Return (x, y) of the center of cell containing provided text 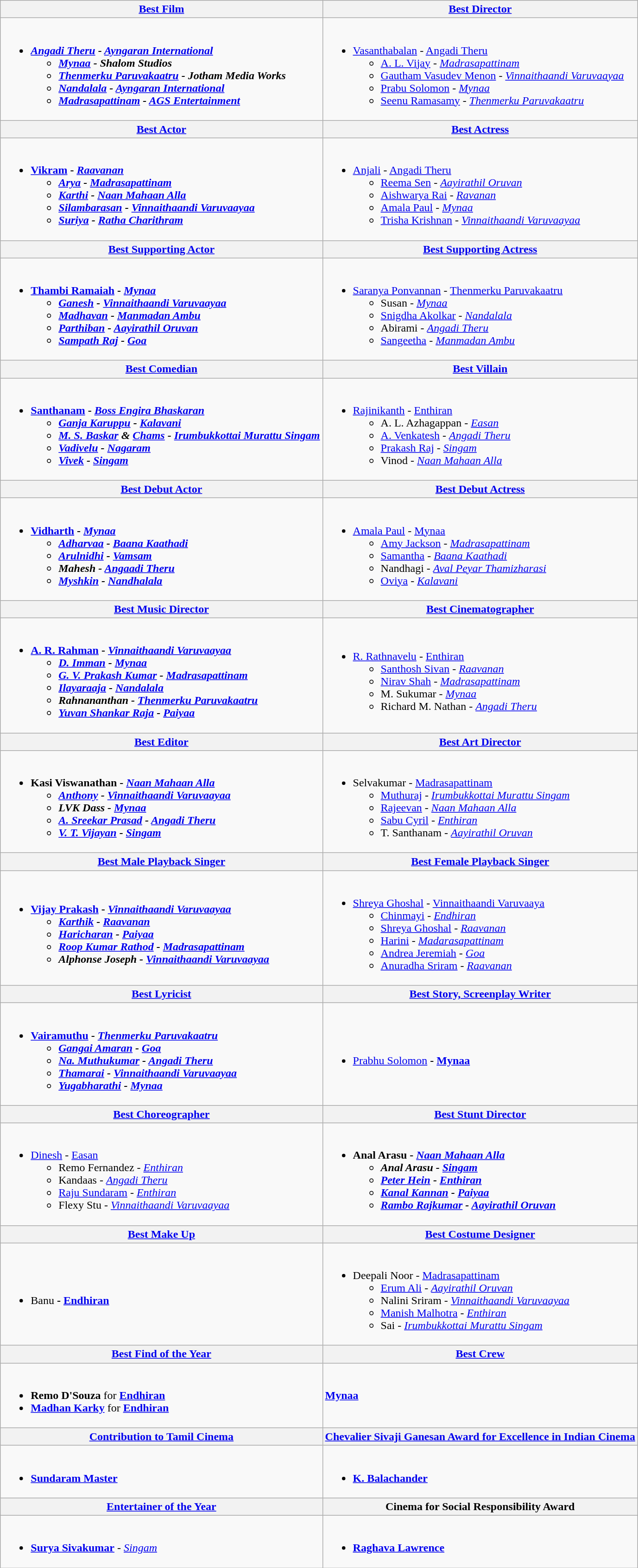
Selvakumar - MadrasapattinamMuthuraj - Irumbukkottai Murattu SingamRajeevan - Naan Mahaan AllaSabu Cyril - EnthiranT. Santhanam - Aayirathil Oruvan (480, 802)
Banu - Endhiran (161, 1294)
Best Supporting Actress (480, 249)
Best Male Playback Singer (161, 862)
Best Crew (480, 1354)
Best Debut Actor (161, 489)
Best Comedian (161, 369)
Surya Sivakumar - Singam (161, 1541)
Dinesh - EasanRemo Fernandez - EnthiranKandaas - Angadi TheruRaju Sundaram - EnthiranFlexy Stu - Vinnaithaandi Varuvaayaa (161, 1174)
Best Director (480, 9)
Best Film (161, 9)
Best Lyricist (161, 994)
R. Rathnavelu - EnthiranSanthosh Sivan - RaavananNirav Shah - MadrasapattinamM. Sukumar - MynaaRichard M. Nathan - Angadi Theru (480, 675)
Amala Paul - MynaaAmy Jackson - MadrasapattinamSamantha - Baana KaathadiNandhagi - Aval Peyar ThamizharasiOviya - Kalavani (480, 549)
Anjali - Angadi TheruReema Sen - Aayirathil OruvanAishwarya Rai - RavananAmala Paul - MynaaTrisha Krishnan - Vinnaithaandi Varuvaayaa (480, 189)
Chevalier Sivaji Ganesan Award for Excellence in Indian Cinema (480, 1436)
Prabhu Solomon - Mynaa (480, 1054)
Vairamuthu - Thenmerku ParuvakaatruGangai Amaran - GoaNa. Muthukumar - Angadi TheruThamarai - Vinnaithaandi VaruvaayaaYugabharathi - Mynaa (161, 1054)
Remo D'Souza for EndhiranMadhan Karky for Endhiran (161, 1395)
Entertainer of the Year (161, 1506)
Best Editor (161, 741)
K. Balachander (480, 1472)
Best Story, Screenplay Writer (480, 994)
Contribution to Tamil Cinema (161, 1436)
Best Art Director (480, 741)
Vidharth - MynaaAdharvaa - Baana KaathadiArulnidhi - VamsamMahesh - Angaadi TheruMyshkin - Nandhalala (161, 549)
Best Villain (480, 369)
Vikram - RaavananArya - MadrasapattinamKarthi - Naan Mahaan AllaSilambarasan - Vinnaithaandi VaruvaayaaSuriya - Ratha Charithram (161, 189)
Kasi Viswanathan - Naan Mahaan AllaAnthony - Vinnaithaandi VaruvaayaaLVK Dass - MynaaA. Sreekar Prasad - Angadi TheruV. T. Vijayan - Singam (161, 802)
Best Debut Actress (480, 489)
Best Supporting Actor (161, 249)
Raghava Lawrence (480, 1541)
Best Actor (161, 129)
Sundaram Master (161, 1472)
Best Music Director (161, 609)
Best Stunt Director (480, 1114)
Best Make Up (161, 1234)
Best Actress (480, 129)
Saranya Ponvannan - Thenmerku ParuvakaatruSusan - MynaaSnigdha Akolkar - NandalalaAbirami - Angadi TheruSangeetha - Manmadan Ambu (480, 309)
Santhanam - Boss Engira BhaskaranGanja Karuppu - KalavaniM. S. Baskar & Chams - Irumbukkottai Murattu SingamVadivelu - NagaramVivek - Singam (161, 429)
Anal Arasu - Naan Mahaan AllaAnal Arasu - SingamPeter Hein - EnthiranKanal Kannan - PaiyaaRambo Rajkumar - Aayirathil Oruvan (480, 1174)
Cinema for Social Responsibility Award (480, 1506)
Best Choreographer (161, 1114)
Best Female Playback Singer (480, 862)
Best Cinematographer (480, 609)
Thambi Ramaiah - MynaaGanesh - Vinnaithaandi VaruvaayaaMadhavan - Manmadan AmbuParthiban - Aayirathil OruvanSampath Raj - Goa (161, 309)
Rajinikanth - EnthiranA. L. Azhagappan - EasanA. Venkatesh - Angadi TheruPrakash Raj - SingamVinod - Naan Mahaan Alla (480, 429)
Best Costume Designer (480, 1234)
Best Find of the Year (161, 1354)
Mynaa (480, 1395)
